Pinpoint the cell where the given text exists, returning its [x, y] midpoint coordinate. 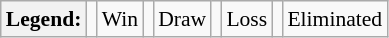
Draw [182, 19]
Legend: [44, 19]
Win [120, 19]
Loss [246, 19]
Eliminated [334, 19]
